From the cell containing the given text, extract its center point as (X, Y) coordinate. 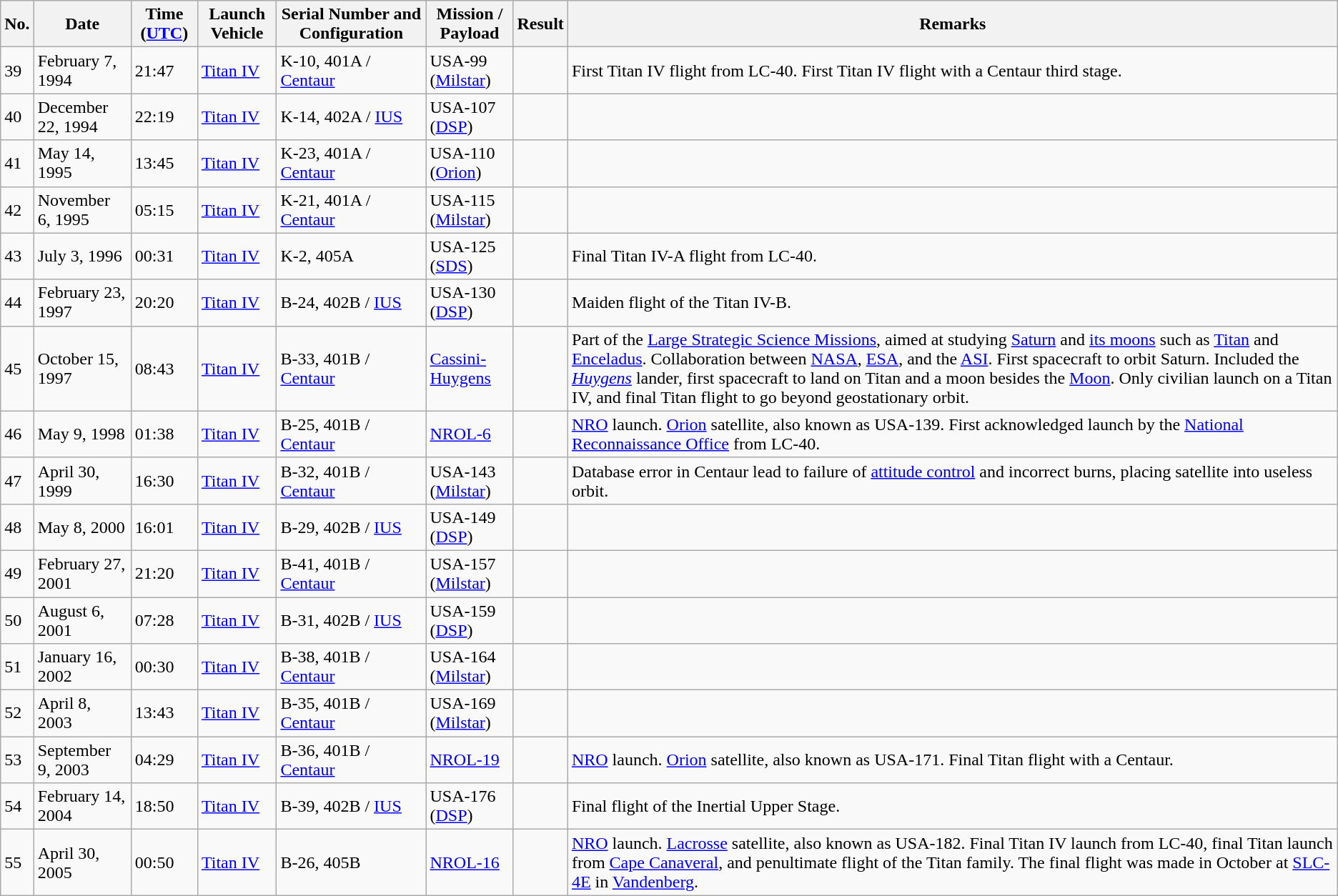
May 14, 1995 (82, 163)
USA-110 (Orion) (470, 163)
NRO launch. Orion satellite, also known as USA-171. Final Titan flight with a Centaur. (952, 760)
B-33, 401B / Centaur (352, 369)
November 6, 1995 (82, 210)
January 16, 2002 (82, 667)
USA-169 (Milstar) (470, 713)
B-39, 402B / IUS (352, 806)
00:31 (164, 256)
USA-143 (Milstar) (470, 480)
42 (17, 210)
08:43 (164, 369)
February 27, 2001 (82, 573)
18:50 (164, 806)
01:38 (164, 434)
39 (17, 70)
21:20 (164, 573)
B-36, 401B / Centaur (352, 760)
Mission / Payload (470, 24)
B-31, 402B / IUS (352, 620)
Final Titan IV-A flight from LC-40. (952, 256)
B-26, 405B (352, 862)
21:47 (164, 70)
K-21, 401A / Centaur (352, 210)
B-24, 402B / IUS (352, 303)
51 (17, 667)
16:01 (164, 527)
20:20 (164, 303)
B-41, 401B / Centaur (352, 573)
USA-159 (DSP) (470, 620)
B-32, 401B / Centaur (352, 480)
Maiden flight of the Titan IV-B. (952, 303)
Remarks (952, 24)
05:15 (164, 210)
Final flight of the Inertial Upper Stage. (952, 806)
Date (82, 24)
NROL-16 (470, 862)
40 (17, 117)
May 8, 2000 (82, 527)
B-38, 401B / Centaur (352, 667)
Result (540, 24)
July 3, 1996 (82, 256)
00:50 (164, 862)
USA-99 (Milstar) (470, 70)
44 (17, 303)
54 (17, 806)
49 (17, 573)
USA-149 (DSP) (470, 527)
February 7, 1994 (82, 70)
NROL-6 (470, 434)
41 (17, 163)
Database error in Centaur lead to failure of attitude control and incorrect burns, placing satellite into useless orbit. (952, 480)
NROL-19 (470, 760)
43 (17, 256)
Cassini-Huygens (470, 369)
K-2, 405A (352, 256)
Launch Vehicle (237, 24)
K-14, 402A / IUS (352, 117)
48 (17, 527)
December 22, 1994 (82, 117)
13:45 (164, 163)
February 14, 2004 (82, 806)
B-29, 402B / IUS (352, 527)
B-25, 401B / Centaur (352, 434)
46 (17, 434)
August 6, 2001 (82, 620)
February 23, 1997 (82, 303)
K-23, 401A / Centaur (352, 163)
50 (17, 620)
USA-157 (Milstar) (470, 573)
October 15, 1997 (82, 369)
16:30 (164, 480)
13:43 (164, 713)
USA-130 (DSP) (470, 303)
No. (17, 24)
USA-164 (Milstar) (470, 667)
22:19 (164, 117)
04:29 (164, 760)
NRO launch. Orion satellite, also known as USA-139. First acknowledged launch by the National Reconnaissance Office from LC-40. (952, 434)
K-10, 401A / Centaur (352, 70)
USA-176 (DSP) (470, 806)
September 9, 2003 (82, 760)
May 9, 1998 (82, 434)
B-35, 401B / Centaur (352, 713)
USA-107 (DSP) (470, 117)
April 30, 2005 (82, 862)
55 (17, 862)
USA-115 (Milstar) (470, 210)
Serial Number and Configuration (352, 24)
45 (17, 369)
First Titan IV flight from LC-40. First Titan IV flight with a Centaur third stage. (952, 70)
April 8, 2003 (82, 713)
Time (UTC) (164, 24)
00:30 (164, 667)
47 (17, 480)
53 (17, 760)
April 30, 1999 (82, 480)
52 (17, 713)
07:28 (164, 620)
USA-125 (SDS) (470, 256)
